Identify which cell holds the provided text, then report its [X, Y] central coordinate. 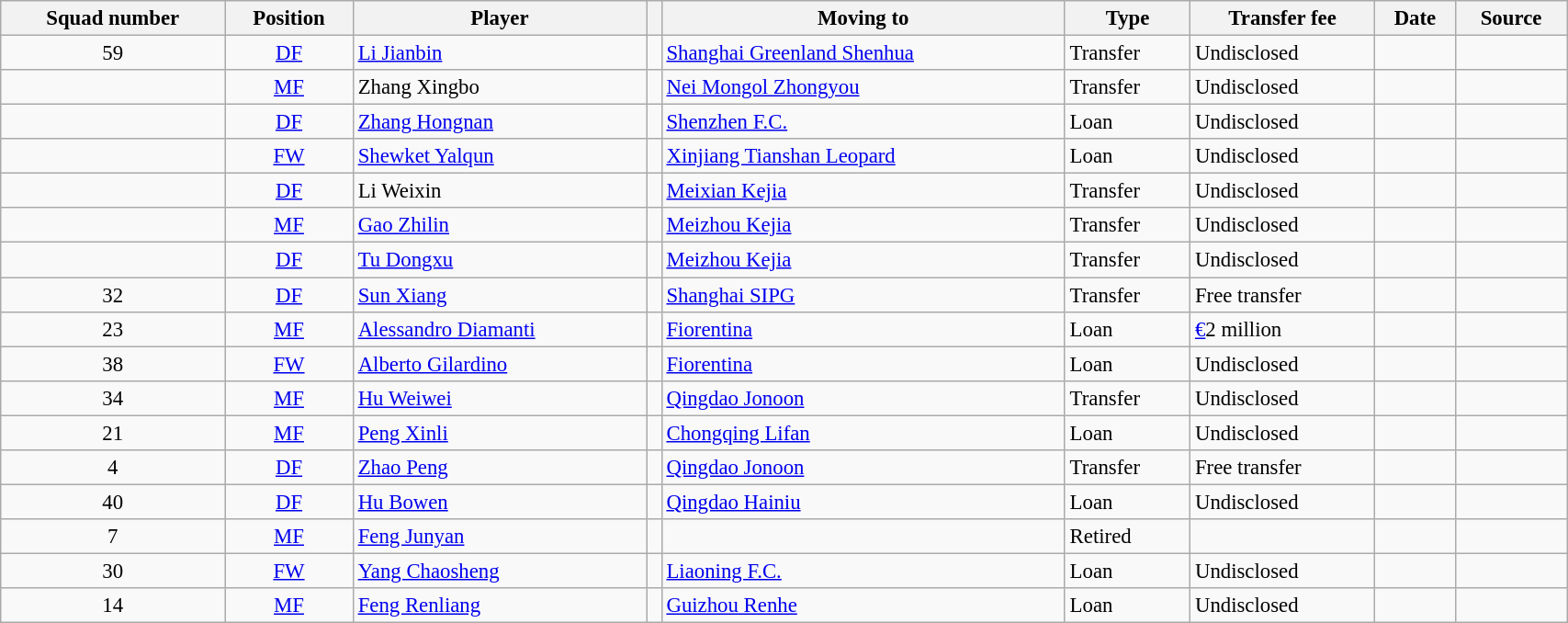
21 [113, 433]
34 [113, 398]
Gao Zhilin [500, 225]
Shanghai Greenland Shenhua [863, 53]
30 [113, 571]
Zhang Hongnan [500, 122]
Alessandro Diamanti [500, 329]
40 [113, 502]
Qingdao Hainiu [863, 502]
Moving to [863, 18]
Liaoning F.C. [863, 571]
Squad number [113, 18]
Player [500, 18]
Guizhou Renhe [863, 606]
Hu Bowen [500, 502]
7 [113, 537]
Sun Xiang [500, 295]
Source [1510, 18]
Date [1415, 18]
Feng Renliang [500, 606]
€2 million [1282, 329]
Zhao Peng [500, 468]
Li Weixin [500, 191]
Tu Dongxu [500, 260]
38 [113, 364]
Zhang Xingbo [500, 87]
14 [113, 606]
4 [113, 468]
Meixian Kejia [863, 191]
Nei Mongol Zhongyou [863, 87]
Shewket Yalqun [500, 156]
Shanghai SIPG [863, 295]
Type [1127, 18]
Alberto Gilardino [500, 364]
Chongqing Lifan [863, 433]
Xinjiang Tianshan Leopard [863, 156]
Feng Junyan [500, 537]
Transfer fee [1282, 18]
23 [113, 329]
Shenzhen F.C. [863, 122]
59 [113, 53]
Hu Weiwei [500, 398]
32 [113, 295]
Yang Chaosheng [500, 571]
Li Jianbin [500, 53]
Peng Xinli [500, 433]
Position [289, 18]
Retired [1127, 537]
